Extract the [x, y] coordinate from the center of the cell holding the provided text.  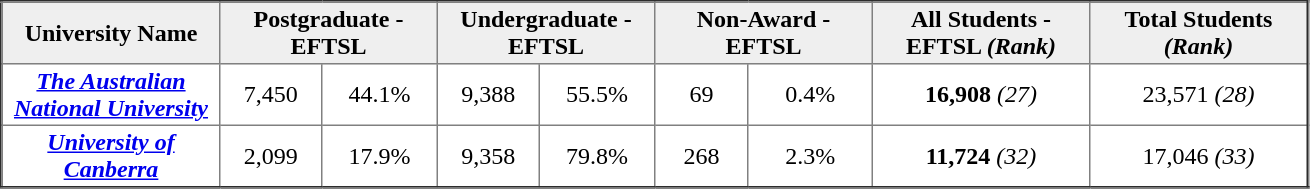
University Name [111, 33]
17.9% [380, 156]
9,388 [488, 95]
55.5% [596, 95]
11,724 (32) [981, 156]
79.8% [596, 156]
0.4% [810, 95]
The Australian National University [111, 95]
2.3% [810, 156]
2,099 [271, 156]
All Students - EFTSL (Rank) [981, 33]
17,046 (33) [1199, 156]
Undergraduate - EFTSL [546, 33]
9,358 [488, 156]
7,450 [271, 95]
Non-Award - EFTSL [764, 33]
Postgraduate - EFTSL [329, 33]
44.1% [380, 95]
Total Students (Rank) [1199, 33]
23,571 (28) [1199, 95]
69 [702, 95]
268 [702, 156]
16,908 (27) [981, 95]
University of Canberra [111, 156]
